Capture the cell that displays the provided text and extract its [x, y] central coordinate. 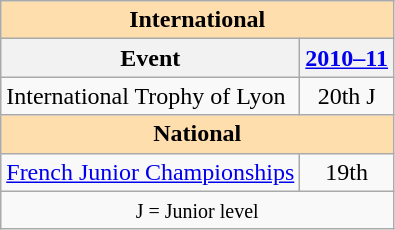
20th J [347, 96]
Event [150, 58]
National [198, 134]
International Trophy of Lyon [150, 96]
2010–11 [347, 58]
J = Junior level [198, 210]
International [198, 20]
19th [347, 172]
French Junior Championships [150, 172]
